Output the (X, Y) coordinate of the center of the cell containing the given text.  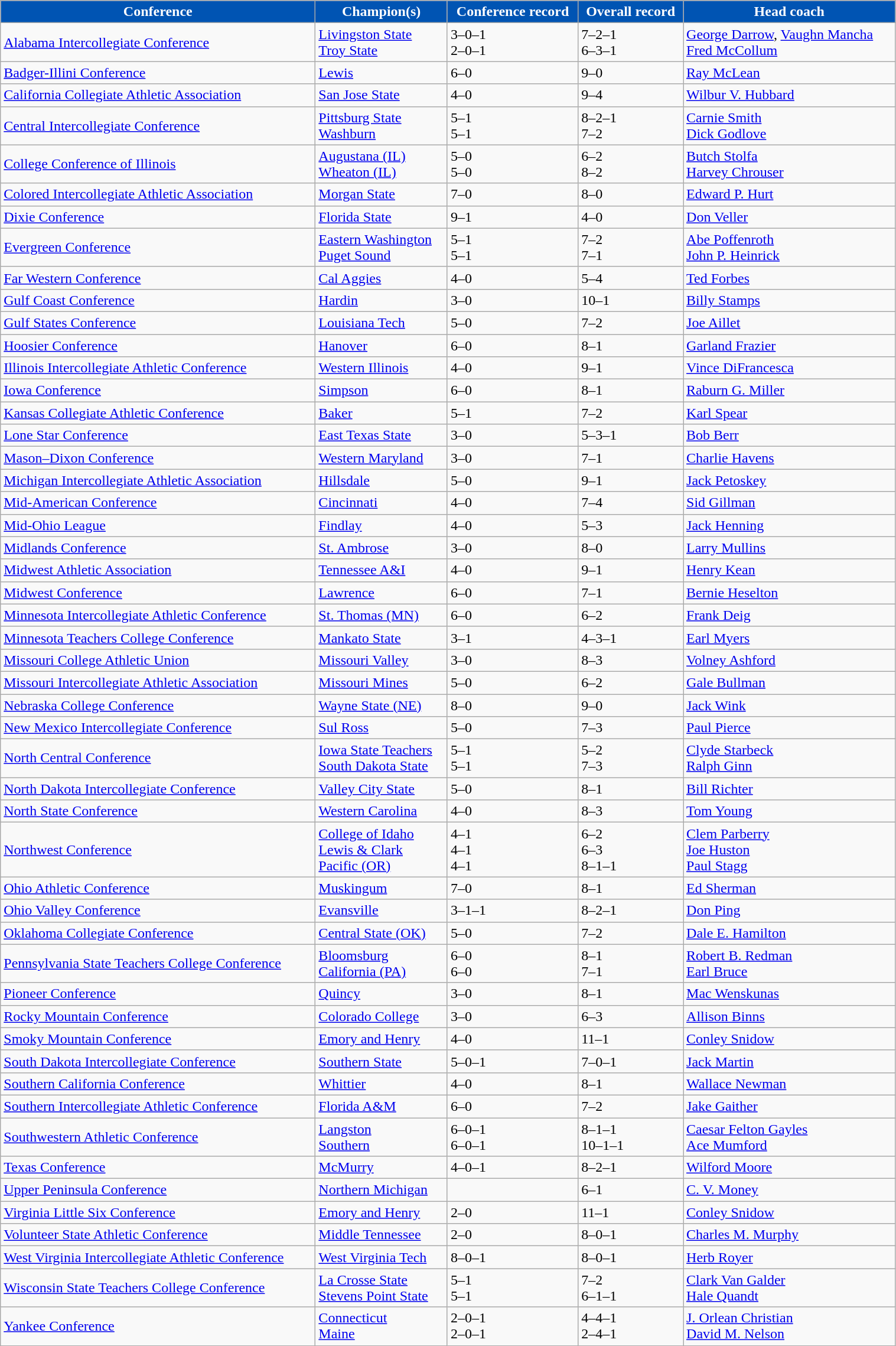
Midwest Athletic Association (158, 570)
Herb Royer (790, 1257)
5–27–3 (631, 759)
Jack Henning (790, 525)
Ohio Valley Conference (158, 911)
Bill Richter (790, 789)
Central State (OK) (382, 933)
Upper Peninsula Conference (158, 1190)
Champion(s) (382, 12)
West Virginia Tech (382, 1257)
Iowa Conference (158, 391)
Minnesota Intercollegiate Athletic Conference (158, 615)
Southern State (382, 1061)
Whittier (382, 1084)
Smoky Mountain Conference (158, 1039)
Volunteer State Athletic Conference (158, 1235)
Wayne State (NE) (382, 705)
Allison Binns (790, 1016)
Clyde StarbeckRalph Ginn (790, 759)
8–1–110–1–1 (631, 1137)
3–0–12–0–1 (513, 43)
Southern Intercollegiate Athletic Conference (158, 1106)
7–4 (631, 503)
Jack Wink (790, 705)
Southern California Conference (158, 1084)
Muskingum (382, 888)
Iowa State TeachersSouth Dakota State (382, 759)
George Darrow, Vaughn ManchaFred McCollum (790, 43)
Rocky Mountain Conference (158, 1016)
Lawrence (382, 593)
Missouri Intercollegiate Athletic Association (158, 682)
Jack Petoskey (790, 480)
8–2–17–2 (631, 125)
Michigan Intercollegiate Athletic Association (158, 480)
3–1–1 (513, 911)
2–0–12–0–1 (513, 1326)
Henry Kean (790, 570)
West Virginia Intercollegiate Athletic Conference (158, 1257)
Findlay (382, 525)
4–0–1 (513, 1168)
Evergreen Conference (158, 247)
Texas Conference (158, 1168)
6–3 (631, 1016)
Missouri Mines (382, 682)
7–27–1 (631, 247)
Minnesota Teachers College Conference (158, 638)
Dixie Conference (158, 217)
Wilford Moore (790, 1168)
5–05–0 (513, 164)
Gulf States Conference (158, 323)
Carnie SmithDick Godlove (790, 125)
Virginia Little Six Conference (158, 1212)
Raburn G. Miller (790, 391)
North Central Conference (158, 759)
Cal Aggies (382, 278)
Southwestern Athletic Conference (158, 1137)
North State Conference (158, 811)
ConnecticutMaine (382, 1326)
New Mexico Intercollegiate Conference (158, 728)
Ohio Athletic Conference (158, 888)
Alabama Intercollegiate Conference (158, 43)
Nebraska College Conference (158, 705)
Lone Star Conference (158, 435)
Frank Deig (790, 615)
Kansas Collegiate Athletic Conference (158, 413)
Western Carolina (382, 811)
5–3 (631, 525)
6–26–38–1–1 (631, 850)
Butch StolfaHarvey Chrouser (790, 164)
Missouri College Athletic Union (158, 660)
10–1 (631, 300)
Mid-Ohio League (158, 525)
Tom Young (790, 811)
Midlands Conference (158, 548)
6–06–0 (513, 963)
Evansville (382, 911)
Don Ping (790, 911)
Abe PoffenrothJohn P. Heinrick (790, 247)
J. Orlean ChristianDavid M. Nelson (790, 1326)
Charlie Havens (790, 458)
Sul Ross (382, 728)
Bernie Heselton (790, 593)
College of IdahoLewis & ClarkPacific (OR) (382, 850)
East Texas State (382, 435)
LangstonSouthern (382, 1137)
Earl Myers (790, 638)
Clem ParberryJoe HustonPaul Stagg (790, 850)
5–0–1 (513, 1061)
Far Western Conference (158, 278)
7–0–1 (631, 1061)
Simpson (382, 391)
7–26–1–1 (631, 1288)
Caesar Felton GaylesAce Mumford (790, 1137)
Billy Stamps (790, 300)
Western Illinois (382, 368)
Lewis (382, 73)
Pioneer Conference (158, 994)
5–1 (513, 413)
Quincy (382, 994)
Dale E. Hamilton (790, 933)
Livingston StateTroy State (382, 43)
St. Ambrose (382, 548)
Missouri Valley (382, 660)
Paul Pierce (790, 728)
Mid-American Conference (158, 503)
South Dakota Intercollegiate Conference (158, 1061)
Garland Frazier (790, 346)
Western Maryland (382, 458)
Middle Tennessee (382, 1235)
Midwest Conference (158, 593)
Mankato State (382, 638)
Louisiana Tech (382, 323)
Jack Martin (790, 1061)
Larry Mullins (790, 548)
Florida A&M (382, 1106)
Wisconsin State Teachers College Conference (158, 1288)
5–4 (631, 278)
Wallace Newman (790, 1084)
North Dakota Intercollegiate Conference (158, 789)
8–17–1 (631, 963)
Hanover (382, 346)
6–1 (631, 1190)
Vince DiFrancesca (790, 368)
4–4–12–4–1 (631, 1326)
Bob Berr (790, 435)
6–28–2 (631, 164)
Overall record (631, 12)
4–14–14–1 (513, 850)
Badger-Illini Conference (158, 73)
Baker (382, 413)
Florida State (382, 217)
7–2–16–3–1 (631, 43)
Tennessee A&I (382, 570)
Eastern WashingtonPuget Sound (382, 247)
Joe Aillet (790, 323)
Sid Gillman (790, 503)
Pennsylvania State Teachers College Conference (158, 963)
Ray McLean (790, 73)
Karl Spear (790, 413)
Edward P. Hurt (790, 194)
Head coach (790, 12)
Hillsdale (382, 480)
Morgan State (382, 194)
Augustana (IL)Wheaton (IL) (382, 164)
9–4 (631, 95)
C. V. Money (790, 1190)
Colored Intercollegiate Athletic Association (158, 194)
Gulf Coast Conference (158, 300)
California Collegiate Athletic Association (158, 95)
Conference (158, 12)
St. Thomas (MN) (382, 615)
Wilbur V. Hubbard (790, 95)
McMurry (382, 1168)
Colorado College (382, 1016)
Mason–Dixon Conference (158, 458)
Central Intercollegiate Conference (158, 125)
Cincinnati (382, 503)
Oklahoma Collegiate Conference (158, 933)
Conference record (513, 12)
3–1 (513, 638)
Ed Sherman (790, 888)
Northwest Conference (158, 850)
Jake Gaither (790, 1106)
Charles M. Murphy (790, 1235)
Don Veller (790, 217)
Illinois Intercollegiate Athletic Conference (158, 368)
La Crosse StateStevens Point State (382, 1288)
Yankee Conference (158, 1326)
Valley City State (382, 789)
Gale Bullman (790, 682)
5–3–1 (631, 435)
Ted Forbes (790, 278)
Northern Michigan (382, 1190)
4–3–1 (631, 638)
Hoosier Conference (158, 346)
Pittsburg StateWashburn (382, 125)
Clark Van GalderHale Quandt (790, 1288)
6–0–16–0–1 (513, 1137)
Hardin (382, 300)
San Jose State (382, 95)
7–3 (631, 728)
Robert B. RedmanEarl Bruce (790, 963)
College Conference of Illinois (158, 164)
Volney Ashford (790, 660)
BloomsburgCalifornia (PA) (382, 963)
Mac Wenskunas (790, 994)
